For the text-containing cell, return its midpoint in [X, Y] coordinate format. 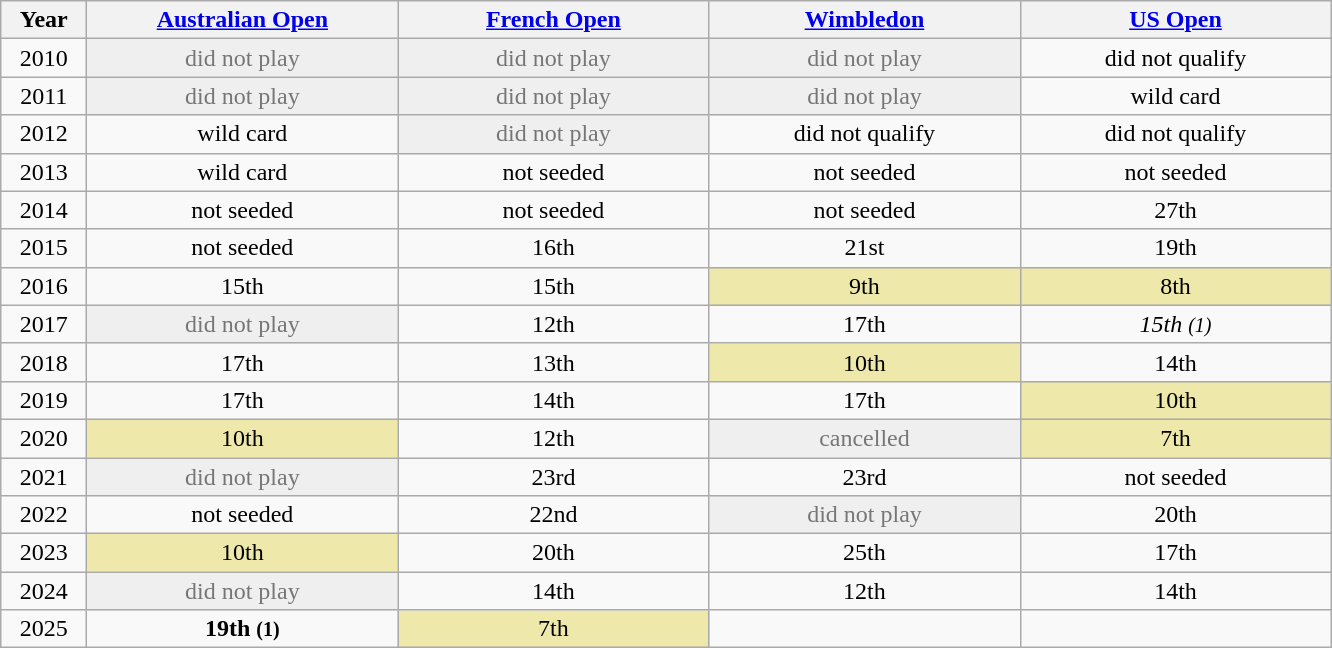
2010 [44, 58]
2021 [44, 477]
2016 [44, 286]
27th [1176, 210]
25th [864, 553]
15th (1) [1176, 324]
2012 [44, 134]
13th [554, 362]
2019 [44, 400]
Year [44, 20]
9th [864, 286]
2011 [44, 96]
cancelled [864, 438]
2017 [44, 324]
2024 [44, 591]
Wimbledon [864, 20]
2015 [44, 248]
2020 [44, 438]
19th (1) [242, 629]
Australian Open [242, 20]
2025 [44, 629]
2023 [44, 553]
US Open [1176, 20]
21st [864, 248]
2018 [44, 362]
22nd [554, 515]
2022 [44, 515]
2013 [44, 172]
16th [554, 248]
French Open [554, 20]
19th [1176, 248]
2014 [44, 210]
8th [1176, 286]
